For the text-containing cell, return its midpoint in (X, Y) coordinate format. 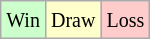
Draw (72, 20)
Loss (126, 20)
Win (24, 20)
